Detect which cell encompasses the target text, then output its (x, y) center coordinate. 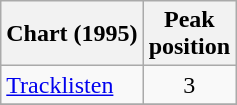
Chart (1995) (72, 34)
Peakposition (189, 34)
3 (189, 85)
Tracklisten (72, 85)
